Find where the given text appears and provide that cell's center as [x, y] coordinate. 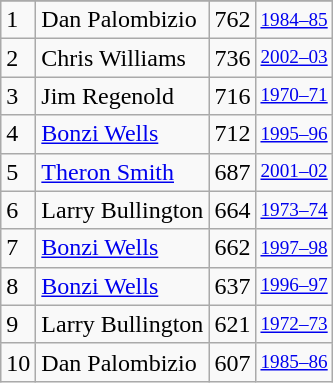
1997–98 [294, 248]
736 [232, 58]
687 [232, 172]
621 [232, 324]
Chris Williams [122, 58]
664 [232, 210]
6 [18, 210]
1 [18, 20]
607 [232, 362]
712 [232, 134]
Jim Regenold [122, 96]
762 [232, 20]
3 [18, 96]
2002–03 [294, 58]
2 [18, 58]
Theron Smith [122, 172]
1995–96 [294, 134]
716 [232, 96]
8 [18, 286]
2001–02 [294, 172]
1996–97 [294, 286]
7 [18, 248]
9 [18, 324]
5 [18, 172]
1972–73 [294, 324]
637 [232, 286]
1970–71 [294, 96]
662 [232, 248]
1985–86 [294, 362]
10 [18, 362]
1973–74 [294, 210]
1984–85 [294, 20]
4 [18, 134]
